For the text-containing cell, return its midpoint in (X, Y) coordinate format. 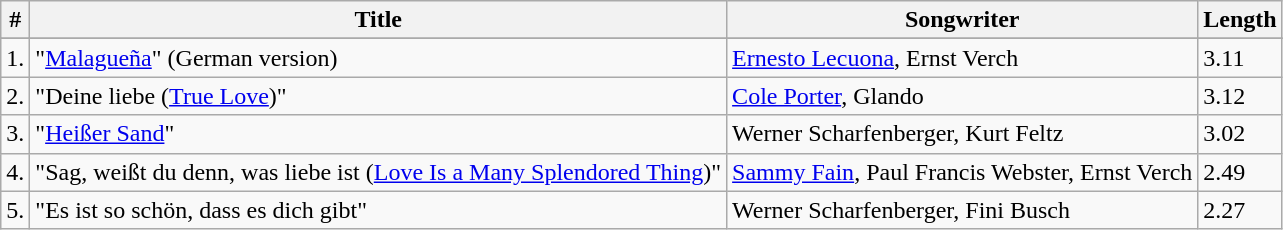
2. (16, 96)
Werner Scharfenberger, Fini Busch (962, 210)
3. (16, 134)
Title (378, 20)
Sammy Fain, Paul Francis Webster, Ernst Verch (962, 172)
Cole Porter, Glando (962, 96)
2.27 (1240, 210)
5. (16, 210)
3.12 (1240, 96)
2.49 (1240, 172)
1. (16, 58)
"Es ist so schön, dass es dich gibt" (378, 210)
4. (16, 172)
# (16, 20)
3.02 (1240, 134)
"Heißer Sand" (378, 134)
Songwriter (962, 20)
"Sag, weißt du denn, was liebe ist (Love Is a Many Splendored Thing)" (378, 172)
Werner Scharfenberger, Kurt Feltz (962, 134)
"Deine liebe (True Love)" (378, 96)
Length (1240, 20)
"Malagueña" (German version) (378, 58)
Ernesto Lecuona, Ernst Verch (962, 58)
3.11 (1240, 58)
